Output the [x, y] coordinate of the center of the cell containing the given text.  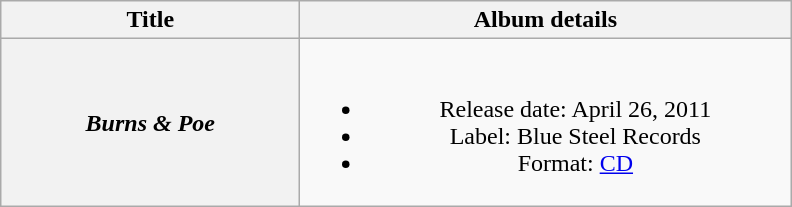
Album details [546, 20]
Release date: April 26, 2011Label: Blue Steel RecordsFormat: CD [546, 122]
Burns & Poe [150, 122]
Title [150, 20]
